Determine the [X, Y] coordinate at the center of the cell enclosing the given text.  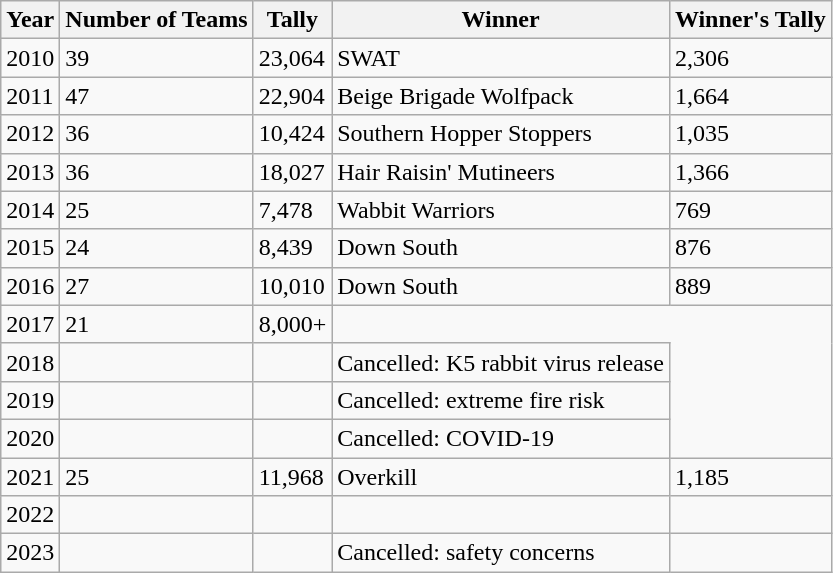
39 [156, 58]
2017 [30, 324]
10,424 [292, 134]
Year [30, 20]
2021 [30, 477]
2022 [30, 515]
Hair Raisin' Mutineers [501, 172]
769 [750, 210]
47 [156, 96]
Southern Hopper Stoppers [501, 134]
1,035 [750, 134]
22,904 [292, 96]
Cancelled: safety concerns [501, 553]
2012 [30, 134]
1,185 [750, 477]
889 [750, 286]
24 [156, 248]
2011 [30, 96]
2018 [30, 362]
Overkill [501, 477]
11,968 [292, 477]
21 [156, 324]
Winner's Tally [750, 20]
876 [750, 248]
23,064 [292, 58]
2015 [30, 248]
8,439 [292, 248]
SWAT [501, 58]
Cancelled: extreme fire risk [501, 400]
2019 [30, 400]
8,000+ [292, 324]
27 [156, 286]
1,664 [750, 96]
2010 [30, 58]
2020 [30, 438]
Wabbit Warriors [501, 210]
2014 [30, 210]
Cancelled: COVID-19 [501, 438]
Winner [501, 20]
2,306 [750, 58]
Tally [292, 20]
Beige Brigade Wolfpack [501, 96]
2013 [30, 172]
18,027 [292, 172]
Cancelled: K5 rabbit virus release [501, 362]
2023 [30, 553]
7,478 [292, 210]
10,010 [292, 286]
Number of Teams [156, 20]
2016 [30, 286]
1,366 [750, 172]
